From the cell containing the given text, extract its center point as (X, Y) coordinate. 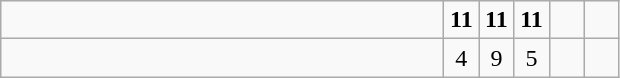
5 (532, 58)
4 (462, 58)
9 (496, 58)
